Determine the [X, Y] coordinate at the center of the cell enclosing the given text.  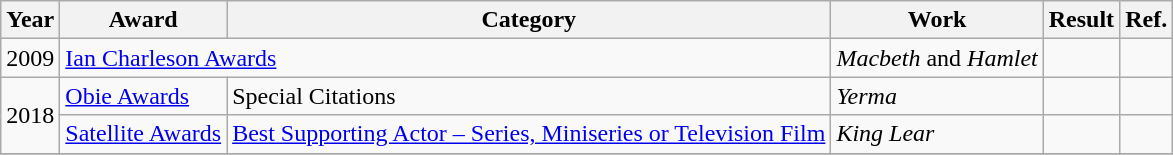
Result [1081, 20]
Best Supporting Actor – Series, Miniseries or Television Film [529, 134]
2018 [30, 115]
Yerma [937, 96]
Year [30, 20]
Ref. [1146, 20]
Obie Awards [144, 96]
Satellite Awards [144, 134]
2009 [30, 58]
King Lear [937, 134]
Special Citations [529, 96]
Macbeth and Hamlet [937, 58]
Category [529, 20]
Award [144, 20]
Ian Charleson Awards [446, 58]
Work [937, 20]
